Identify which cell holds the provided text, then report its (X, Y) central coordinate. 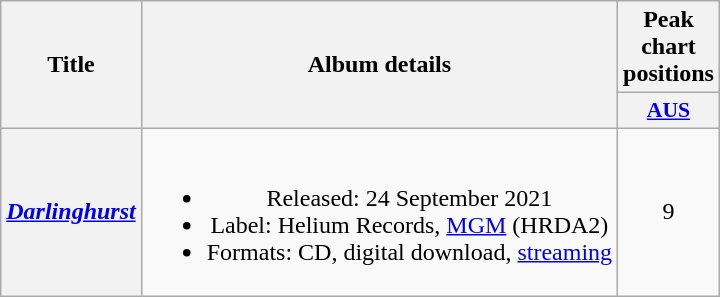
Darlinghurst (71, 212)
9 (669, 212)
Album details (379, 65)
Released: 24 September 2021Label: Helium Records, MGM (HRDA2)Formats: CD, digital download, streaming (379, 212)
AUS (669, 111)
Peak chart positions (669, 47)
Title (71, 65)
